Capture the cell that displays the provided text and extract its [X, Y] central coordinate. 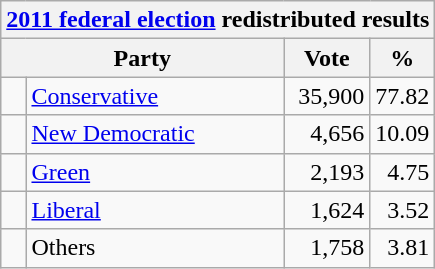
2,193 [327, 172]
4.75 [402, 172]
3.52 [402, 210]
Green [155, 172]
Others [155, 248]
2011 federal election redistributed results [218, 20]
3.81 [402, 248]
% [402, 58]
New Democratic [155, 134]
4,656 [327, 134]
Conservative [155, 96]
Party [142, 58]
Liberal [155, 210]
10.09 [402, 134]
77.82 [402, 96]
35,900 [327, 96]
1,624 [327, 210]
1,758 [327, 248]
Vote [327, 58]
